Capture the cell that displays the provided text and extract its (x, y) central coordinate. 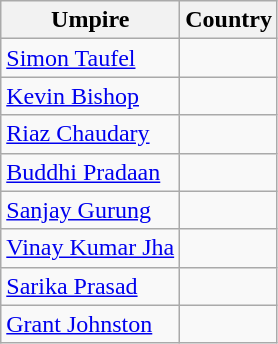
Buddhi Pradaan (90, 172)
Country (229, 20)
Kevin Bishop (90, 96)
Grant Johnston (90, 324)
Sanjay Gurung (90, 210)
Umpire (90, 20)
Riaz Chaudary (90, 134)
Vinay Kumar Jha (90, 248)
Simon Taufel (90, 58)
Sarika Prasad (90, 286)
